Return [x, y] of the center of cell containing provided text 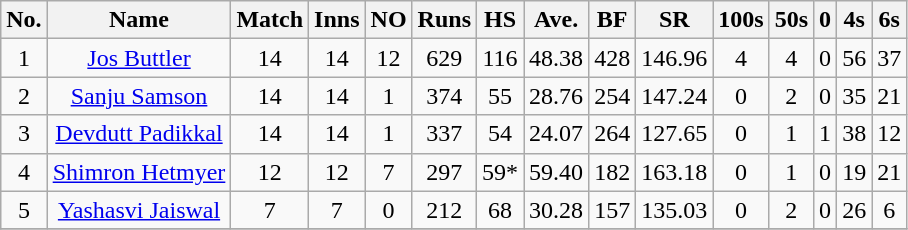
337 [444, 134]
37 [890, 58]
30.28 [556, 210]
629 [444, 58]
6 [890, 210]
163.18 [674, 172]
Match [270, 20]
68 [500, 210]
59* [500, 172]
55 [500, 96]
Runs [444, 20]
182 [612, 172]
NO [388, 20]
Shimron Hetmyer [139, 172]
146.96 [674, 58]
374 [444, 96]
56 [854, 58]
6s [890, 20]
135.03 [674, 210]
100s [741, 20]
19 [854, 172]
26 [854, 210]
35 [854, 96]
59.40 [556, 172]
BF [612, 20]
297 [444, 172]
147.24 [674, 96]
Ave. [556, 20]
3 [24, 134]
212 [444, 210]
Name [139, 20]
4s [854, 20]
5 [24, 210]
Sanju Samson [139, 96]
54 [500, 134]
SR [674, 20]
264 [612, 134]
127.65 [674, 134]
157 [612, 210]
38 [854, 134]
116 [500, 58]
HS [500, 20]
48.38 [556, 58]
Yashasvi Jaiswal [139, 210]
254 [612, 96]
28.76 [556, 96]
Devdutt Padikkal [139, 134]
No. [24, 20]
Inns [337, 20]
Jos Buttler [139, 58]
50s [791, 20]
24.07 [556, 134]
428 [612, 58]
